Find where the given text appears and provide that cell's center as [x, y] coordinate. 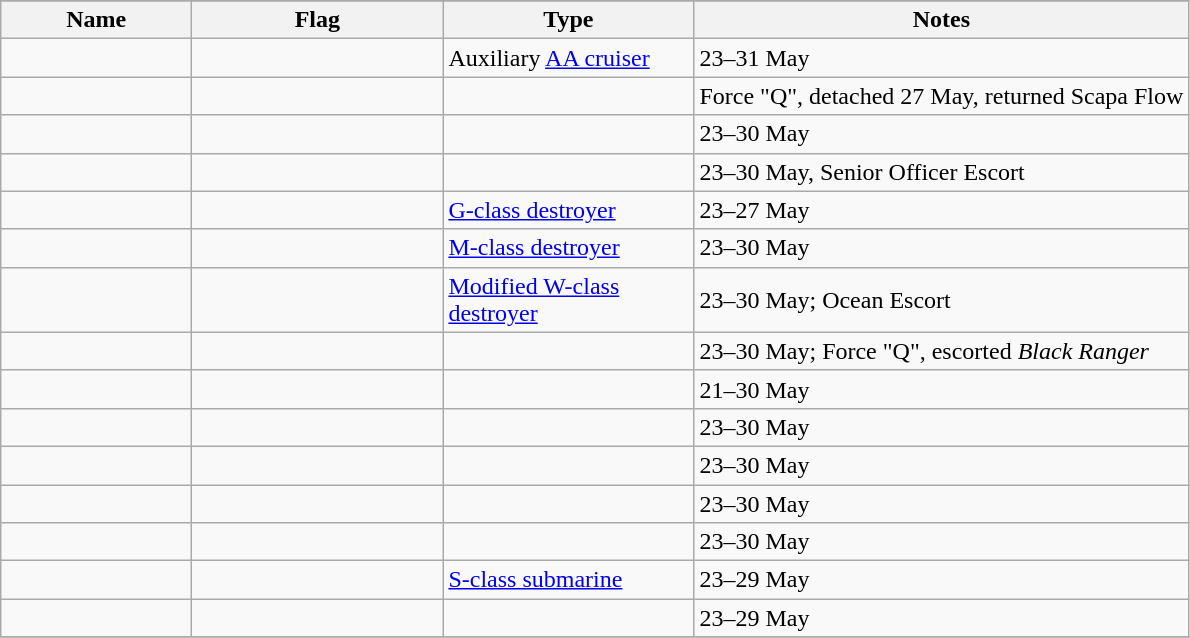
23–30 May, Senior Officer Escort [942, 172]
Type [568, 20]
23–27 May [942, 210]
M-class destroyer [568, 248]
Modified W-class destroyer [568, 300]
23–30 May; Force "Q", escorted Black Ranger [942, 351]
G-class destroyer [568, 210]
23–30 May; Ocean Escort [942, 300]
Name [96, 20]
Notes [942, 20]
21–30 May [942, 389]
23–31 May [942, 58]
Flag [318, 20]
S-class submarine [568, 580]
Force "Q", detached 27 May, returned Scapa Flow [942, 96]
Auxiliary AA cruiser [568, 58]
